Capture the cell that displays the provided text and extract its [x, y] central coordinate. 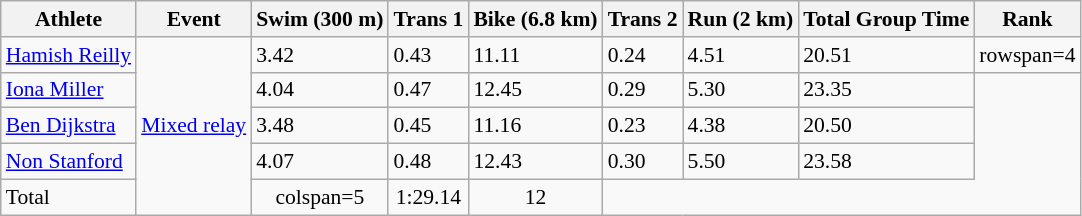
23.58 [886, 162]
1:29.14 [428, 197]
Ben Dijkstra [68, 126]
colspan=5 [320, 197]
0.43 [428, 55]
Rank [1027, 19]
20.50 [886, 126]
5.50 [741, 162]
0.24 [643, 55]
Athlete [68, 19]
Total [68, 197]
0.45 [428, 126]
12.43 [535, 162]
3.48 [320, 126]
0.30 [643, 162]
Trans 1 [428, 19]
11.11 [535, 55]
Hamish Reilly [68, 55]
Run (2 km) [741, 19]
4.38 [741, 126]
Bike (6.8 km) [535, 19]
0.29 [643, 90]
23.35 [886, 90]
rowspan=4 [1027, 55]
12 [535, 197]
Trans 2 [643, 19]
Iona Miller [68, 90]
11.16 [535, 126]
5.30 [741, 90]
Swim (300 m) [320, 19]
Total Group Time [886, 19]
0.47 [428, 90]
0.48 [428, 162]
3.42 [320, 55]
Mixed relay [194, 126]
Event [194, 19]
4.07 [320, 162]
4.04 [320, 90]
20.51 [886, 55]
4.51 [741, 55]
Non Stanford [68, 162]
12.45 [535, 90]
0.23 [643, 126]
